Return (x, y) of the center of cell containing provided text 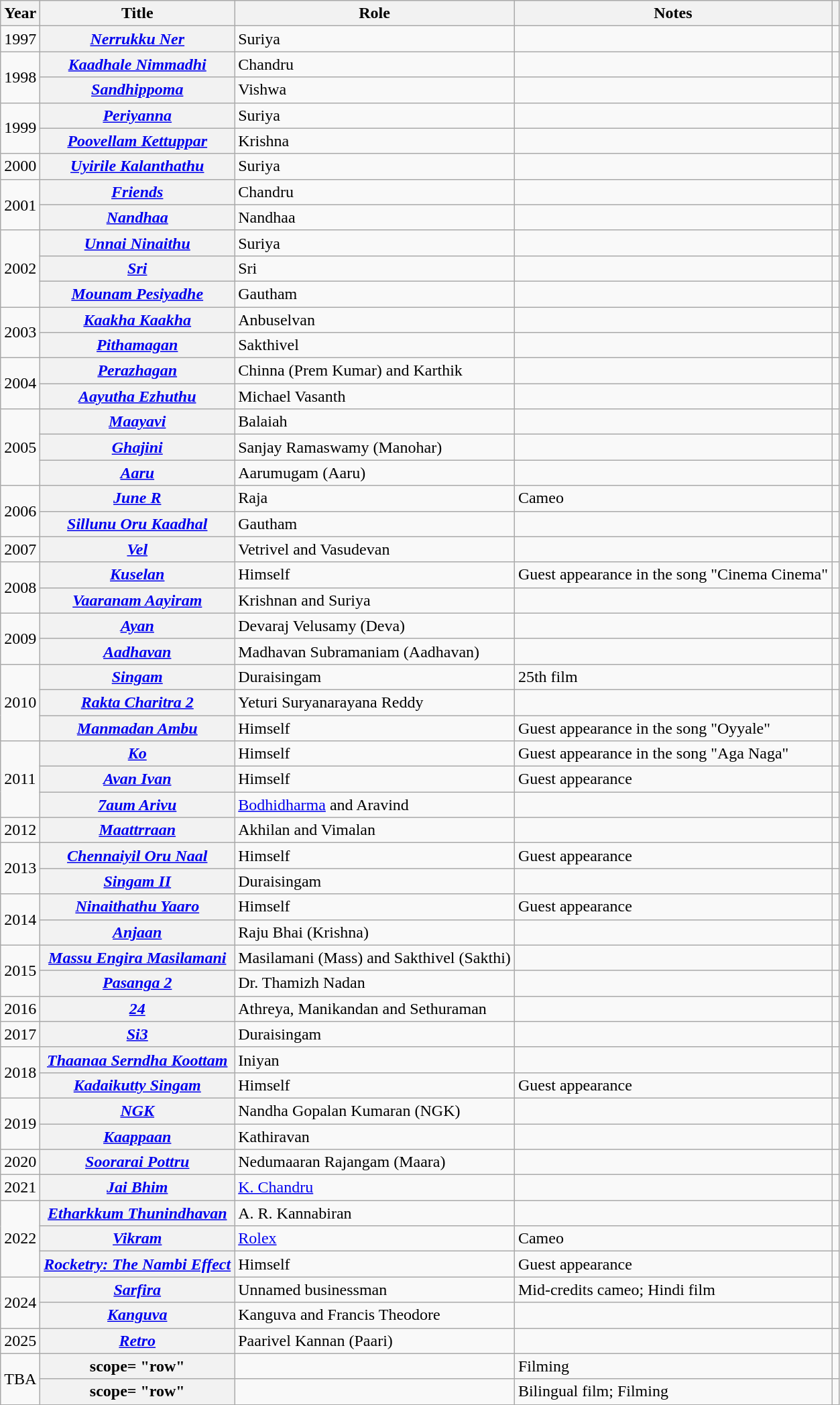
Sarfira (137, 1290)
Filming (673, 1366)
Nerrukku Ner (137, 39)
Kuselan (137, 575)
Maattrraan (137, 830)
Nandha Gopalan Kumaran (NGK) (375, 1111)
NGK (137, 1111)
7aum Arivu (137, 805)
2014 (20, 919)
Masilamani (Mass) and Sakthivel (Sakthi) (375, 958)
Chennaiyil Oru Naal (137, 856)
2001 (20, 205)
Si3 (137, 1034)
Soorarai Pottru (137, 1162)
2003 (20, 333)
Mounam Pesiyadhe (137, 294)
2012 (20, 830)
1999 (20, 128)
Kaappaan (137, 1137)
2024 (20, 1302)
Ninaithathu Yaaro (137, 907)
25th film (673, 677)
2021 (20, 1188)
Pasanga 2 (137, 983)
Poovellam Kettuppar (137, 141)
Krishnan and Suriya (375, 600)
Etharkkum Thunindhavan (137, 1213)
Devaraj Velusamy (Deva) (375, 626)
Vetrivel and Vasudevan (375, 549)
Rakta Charitra 2 (137, 702)
Paarivel Kannan (Paari) (375, 1341)
2008 (20, 587)
2013 (20, 868)
Kanguva and Francis Theodore (375, 1315)
Periyanna (137, 115)
Balaiah (375, 422)
2019 (20, 1123)
Unnamed businessman (375, 1290)
Aayutha Ezhuthu (137, 396)
Rocketry: The Nambi Effect (137, 1264)
Krishna (375, 141)
Guest appearance in the song "Oyyale" (673, 728)
2018 (20, 1072)
Kanguva (137, 1315)
2007 (20, 549)
Kathiravan (375, 1137)
Role (375, 13)
1998 (20, 77)
2020 (20, 1162)
Kadaikutty Singam (137, 1085)
Vikram (137, 1239)
Madhavan Subramaniam (Aadhavan) (375, 651)
Vel (137, 549)
Iniyan (375, 1060)
Sakthivel (375, 345)
Athreya, Manikandan and Sethuraman (375, 1009)
Vishwa (375, 90)
Notes (673, 13)
Dr. Thamizh Nadan (375, 983)
A. R. Kannabiran (375, 1213)
Year (20, 13)
Jai Bhim (137, 1188)
2009 (20, 638)
2002 (20, 268)
Aarumugam (Aaru) (375, 473)
2025 (20, 1341)
Unnai Ninaithu (137, 243)
2000 (20, 166)
Massu Engira Masilamani (137, 958)
2011 (20, 779)
Pithamagan (137, 345)
2017 (20, 1034)
Ghajini (137, 447)
Retro (137, 1341)
24 (137, 1009)
1997 (20, 39)
Aaru (137, 473)
Anbuselvan (375, 320)
Sillunu Oru Kaadhal (137, 524)
June R (137, 498)
Vaaranam Aayiram (137, 600)
Sandhippoma (137, 90)
Aadhavan (137, 651)
Raja (375, 498)
Guest appearance in the song "Cinema Cinema" (673, 575)
Anjaan (137, 932)
Kaakha Kaakha (137, 320)
Uyirile Kalanthathu (137, 166)
Perazhagan (137, 371)
Title (137, 13)
Guest appearance in the song "Aga Naga" (673, 754)
Sanjay Ramaswamy (Manohar) (375, 447)
Friends (137, 192)
2005 (20, 447)
Raju Bhai (Krishna) (375, 932)
Thaanaa Serndha Koottam (137, 1060)
2022 (20, 1239)
Ko (137, 754)
2006 (20, 511)
Singam (137, 677)
Mid-credits cameo; Hindi film (673, 1290)
Singam II (137, 881)
Bodhidharma and Aravind (375, 805)
Bilingual film; Filming (673, 1392)
Akhilan and Vimalan (375, 830)
2004 (20, 384)
TBA (20, 1379)
2010 (20, 702)
2016 (20, 1009)
Manmadan Ambu (137, 728)
Yeturi Suryanarayana Reddy (375, 702)
Nedumaaran Rajangam (Maara) (375, 1162)
2015 (20, 970)
K. Chandru (375, 1188)
Maayavi (137, 422)
Michael Vasanth (375, 396)
Avan Ivan (137, 779)
Ayan (137, 626)
Kaadhale Nimmadhi (137, 64)
Rolex (375, 1239)
Chinna (Prem Kumar) and Karthik (375, 371)
